Search for the cell housing the specified text and yield its (x, y) center coordinate. 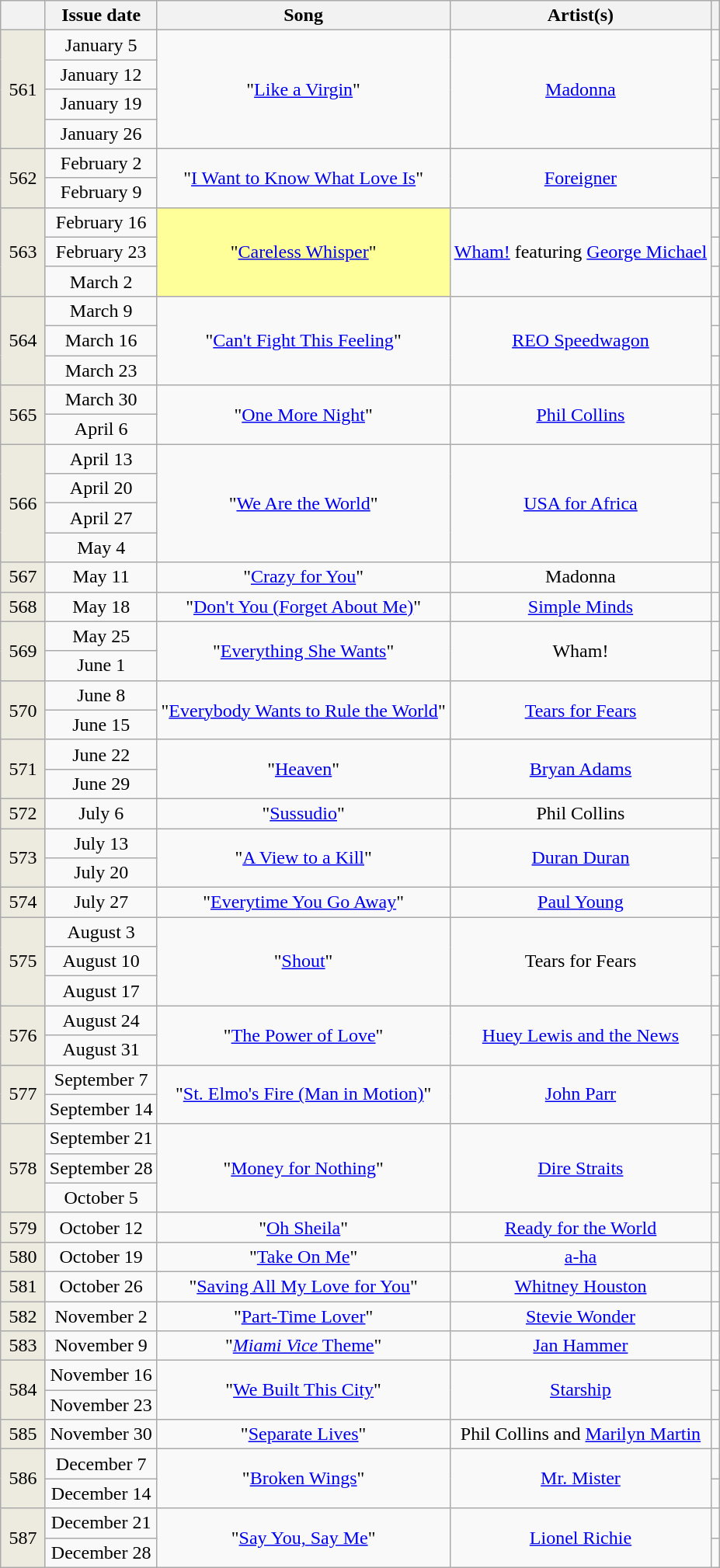
October 26 (101, 1286)
Bryan Adams (580, 769)
581 (23, 1286)
May 25 (101, 636)
565 (23, 415)
November 2 (101, 1316)
April 27 (101, 518)
Phil Collins and Marilyn Martin (580, 1434)
"Say You, Say Me" (303, 1538)
568 (23, 607)
Huey Lewis and the News (580, 1035)
"One More Night" (303, 415)
March 16 (101, 340)
Ready for the World (580, 1227)
578 (23, 1168)
580 (23, 1257)
a-ha (580, 1257)
August 3 (101, 932)
"Careless Whisper" (303, 252)
August 31 (101, 1050)
577 (23, 1094)
"Saving All My Love for You" (303, 1286)
"Everything She Wants" (303, 651)
Foreigner (580, 178)
"A View to a Kill" (303, 857)
571 (23, 769)
May 4 (101, 548)
579 (23, 1227)
October 5 (101, 1198)
562 (23, 178)
February 2 (101, 163)
August 17 (101, 991)
Artist(s) (580, 16)
"We Are the World" (303, 503)
December 7 (101, 1464)
561 (23, 89)
"St. Elmo's Fire (Man in Motion)" (303, 1094)
569 (23, 651)
567 (23, 577)
August 24 (101, 1020)
Starship (580, 1390)
572 (23, 813)
June 15 (101, 725)
Whitney Houston (580, 1286)
"The Power of Love" (303, 1035)
575 (23, 961)
Mr. Mister (580, 1479)
Wham! featuring George Michael (580, 252)
"Don't You (Forget About Me)" (303, 607)
"Part-Time Lover" (303, 1316)
Stevie Wonder (580, 1316)
"Oh Sheila" (303, 1227)
December 28 (101, 1552)
566 (23, 503)
570 (23, 710)
February 9 (101, 193)
April 13 (101, 459)
February 23 (101, 252)
"Can't Fight This Feeling" (303, 340)
July 13 (101, 843)
Wham! (580, 651)
586 (23, 1479)
October 19 (101, 1257)
September 21 (101, 1139)
John Parr (580, 1094)
April 6 (101, 429)
"Sussudio" (303, 813)
July 6 (101, 813)
February 16 (101, 222)
"Separate Lives" (303, 1434)
"I Want to Know What Love Is" (303, 178)
"We Built This City" (303, 1390)
"Broken Wings" (303, 1479)
January 5 (101, 45)
December 14 (101, 1493)
January 19 (101, 104)
Issue date (101, 16)
June 22 (101, 754)
"Heaven" (303, 769)
"Crazy for You" (303, 577)
December 21 (101, 1523)
582 (23, 1316)
May 18 (101, 607)
September 28 (101, 1168)
November 23 (101, 1405)
June 1 (101, 666)
584 (23, 1390)
September 7 (101, 1080)
"Everytime You Go Away" (303, 902)
July 27 (101, 902)
July 20 (101, 873)
March 23 (101, 370)
USA for Africa (580, 503)
June 29 (101, 784)
March 9 (101, 311)
Paul Young (580, 902)
November 16 (101, 1375)
April 20 (101, 488)
Song (303, 16)
573 (23, 857)
November 9 (101, 1346)
Dire Straits (580, 1168)
574 (23, 902)
October 12 (101, 1227)
Lionel Richie (580, 1538)
"Money for Nothing" (303, 1168)
March 2 (101, 281)
585 (23, 1434)
564 (23, 340)
"Everybody Wants to Rule the World" (303, 710)
583 (23, 1346)
August 10 (101, 961)
"Miami Vice Theme" (303, 1346)
June 8 (101, 695)
Jan Hammer (580, 1346)
September 14 (101, 1109)
November 30 (101, 1434)
576 (23, 1035)
563 (23, 252)
March 30 (101, 400)
"Like a Virgin" (303, 89)
May 11 (101, 577)
"Take On Me" (303, 1257)
January 26 (101, 134)
587 (23, 1538)
REO Speedwagon (580, 340)
Simple Minds (580, 607)
Duran Duran (580, 857)
January 12 (101, 75)
"Shout" (303, 961)
